For the text-containing cell, return its midpoint in (x, y) coordinate format. 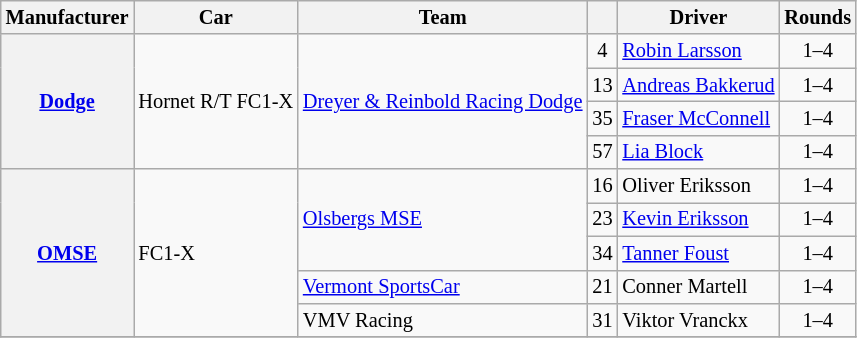
23 (602, 219)
4 (602, 51)
Hornet R/T FC1-X (216, 102)
Team (442, 17)
57 (602, 152)
VMV Racing (442, 320)
21 (602, 287)
31 (602, 320)
Kevin Eriksson (698, 219)
Viktor Vranckx (698, 320)
FC1-X (216, 253)
13 (602, 85)
OMSE (68, 253)
Conner Martell (698, 287)
Lia Block (698, 152)
Olsbergs MSE (442, 220)
Manufacturer (68, 17)
16 (602, 186)
Dreyer & Reinbold Racing Dodge (442, 102)
34 (602, 253)
Car (216, 17)
Robin Larsson (698, 51)
Tanner Foust (698, 253)
Dodge (68, 102)
Rounds (818, 17)
35 (602, 118)
Driver (698, 17)
Andreas Bakkerud (698, 85)
Oliver Eriksson (698, 186)
Fraser McConnell (698, 118)
Vermont SportsCar (442, 287)
